For the text-containing cell, return its midpoint in [X, Y] coordinate format. 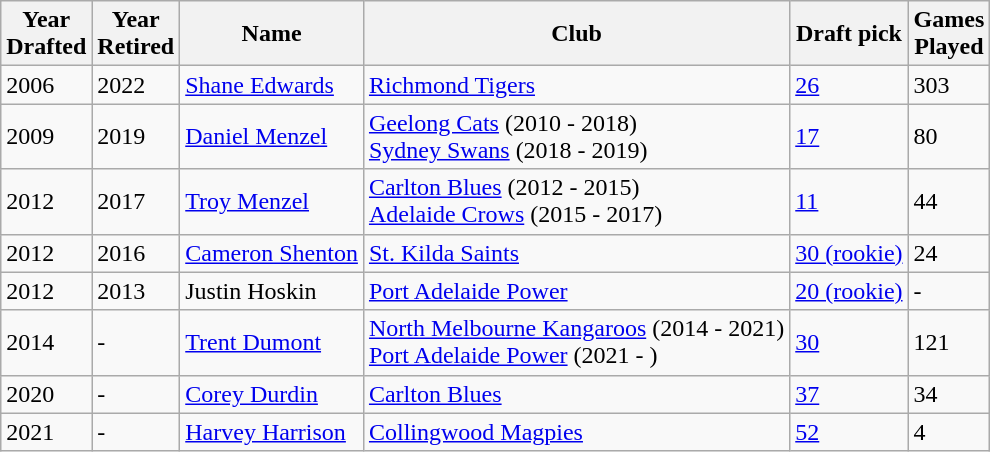
2022 [136, 85]
Collingwood Magpies [576, 432]
2021 [46, 432]
2006 [46, 85]
Shane Edwards [272, 85]
Carlton Blues [576, 394]
Draft pick [849, 34]
30 [849, 342]
2014 [46, 342]
4 [949, 432]
Geelong Cats (2010 - 2018)Sydney Swans (2018 - 2019) [576, 136]
North Melbourne Kangaroos (2014 - 2021)Port Adelaide Power (2021 - ) [576, 342]
44 [949, 202]
Troy Menzel [272, 202]
52 [849, 432]
Justin Hoskin [272, 291]
30 (rookie) [849, 253]
Port Adelaide Power [576, 291]
GamesPlayed [949, 34]
YearRetired [136, 34]
303 [949, 85]
17 [849, 136]
20 (rookie) [849, 291]
Trent Dumont [272, 342]
YearDrafted [46, 34]
2017 [136, 202]
2009 [46, 136]
24 [949, 253]
37 [849, 394]
2019 [136, 136]
Cameron Shenton [272, 253]
Daniel Menzel [272, 136]
26 [849, 85]
Carlton Blues (2012 - 2015)Adelaide Crows (2015 - 2017) [576, 202]
Club [576, 34]
Corey Durdin [272, 394]
Harvey Harrison [272, 432]
2013 [136, 291]
80 [949, 136]
2020 [46, 394]
121 [949, 342]
Name [272, 34]
St. Kilda Saints [576, 253]
2016 [136, 253]
34 [949, 394]
11 [849, 202]
Richmond Tigers [576, 85]
